Extract the (X, Y) coordinate from the center of the cell holding the provided text.  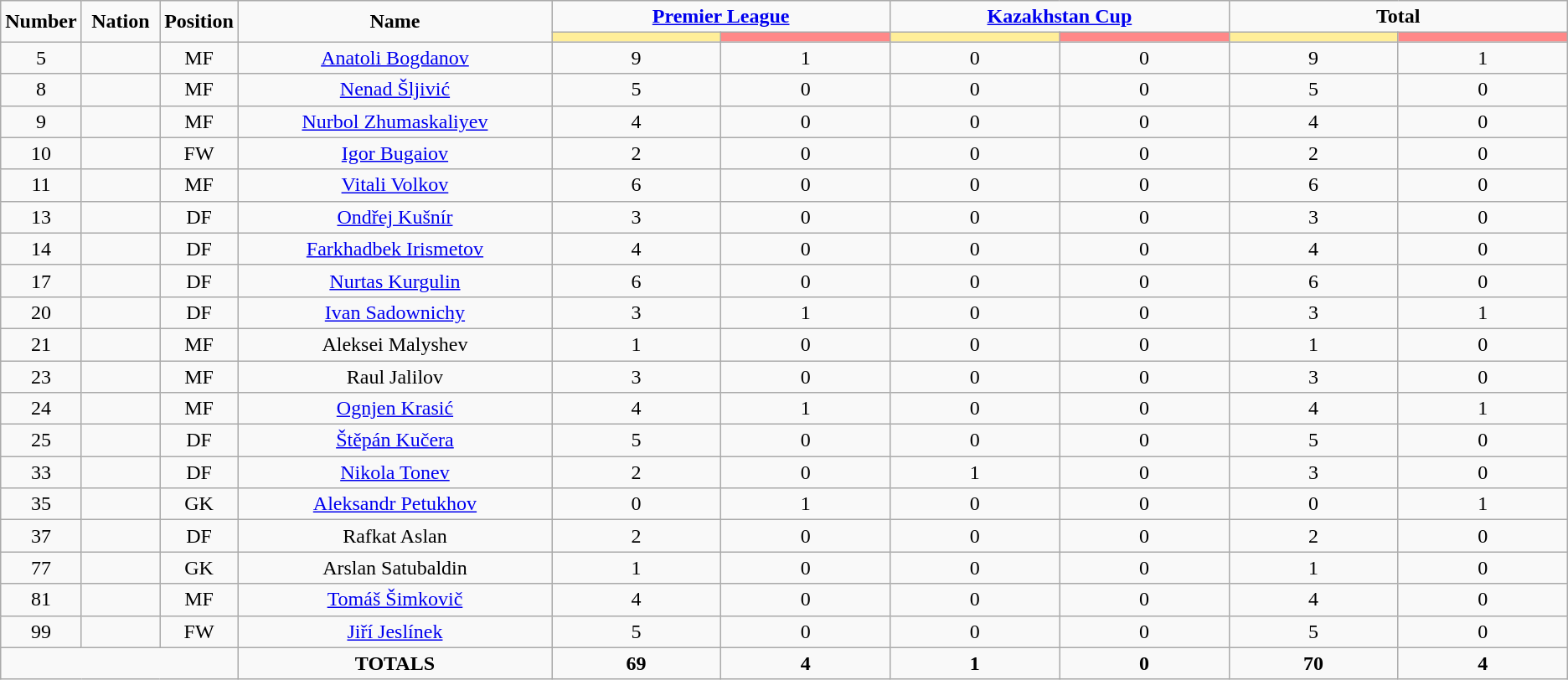
Ondřej Kušnír (395, 217)
Nikola Tonev (395, 472)
11 (41, 185)
69 (636, 663)
Farkhadbek Irismetov (395, 249)
Tomáš Šimkovič (395, 600)
Nation (121, 22)
13 (41, 217)
21 (41, 344)
Nurbol Zhumaskaliyev (395, 121)
14 (41, 249)
17 (41, 281)
8 (41, 90)
25 (41, 440)
Nurtas Kurgulin (395, 281)
81 (41, 600)
Rafkat Aslan (395, 536)
Number (41, 22)
Arslan Satubaldin (395, 568)
20 (41, 312)
Total (1398, 17)
Premier League (720, 17)
Name (395, 22)
Igor Bugaiov (395, 153)
Kazakhstan Cup (1060, 17)
Nenad Šljivić (395, 90)
24 (41, 409)
Aleksandr Petukhov (395, 504)
99 (41, 631)
Position (199, 22)
Štěpán Kučera (395, 440)
Ognjen Krasić (395, 409)
37 (41, 536)
Jiří Jeslínek (395, 631)
TOTALS (395, 663)
10 (41, 153)
35 (41, 504)
23 (41, 376)
Anatoli Bogdanov (395, 58)
33 (41, 472)
Raul Jalilov (395, 376)
Aleksei Malyshev (395, 344)
70 (1313, 663)
77 (41, 568)
Vitali Volkov (395, 185)
Ivan Sadownichy (395, 312)
